Search for the cell housing the specified text and yield its [X, Y] center coordinate. 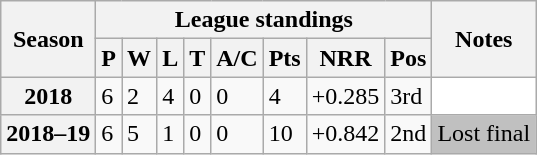
A/C [237, 58]
3rd [408, 96]
NRR [346, 58]
1 [170, 134]
5 [140, 134]
Pos [408, 58]
Season [48, 39]
W [140, 58]
+0.842 [346, 134]
Pts [284, 58]
Lost final [484, 134]
P [109, 58]
League standings [264, 20]
Notes [484, 39]
2nd [408, 134]
2018–19 [48, 134]
+0.285 [346, 96]
10 [284, 134]
2 [140, 96]
L [170, 58]
2018 [48, 96]
T [198, 58]
